Capture the cell that displays the provided text and extract its [X, Y] central coordinate. 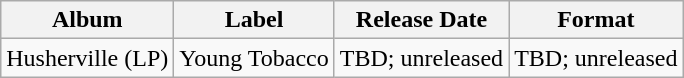
Format [596, 20]
Label [254, 20]
Album [88, 20]
Young Tobacco [254, 58]
Husherville (LP) [88, 58]
Release Date [421, 20]
